Provide the [X, Y] coordinate of the cell's center where the given text is located.  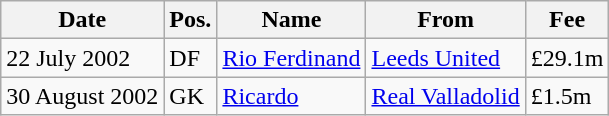
Rio Ferdinand [292, 58]
Leeds United [446, 58]
GK [190, 96]
Date [82, 20]
DF [190, 58]
From [446, 20]
Real Valladolid [446, 96]
Name [292, 20]
Fee [567, 20]
Pos. [190, 20]
22 July 2002 [82, 58]
Ricardo [292, 96]
£29.1m [567, 58]
£1.5m [567, 96]
30 August 2002 [82, 96]
